Identify which cell holds the provided text, then report its (X, Y) central coordinate. 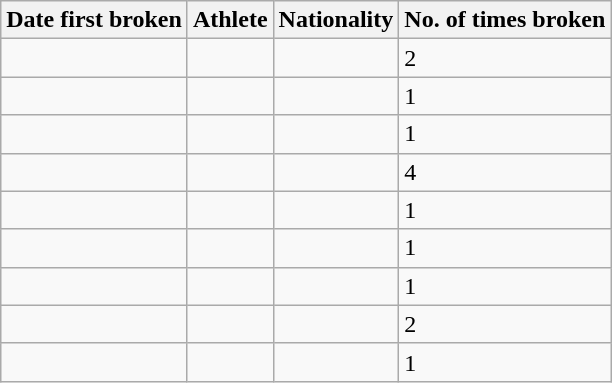
Athlete (230, 20)
No. of times broken (505, 20)
4 (505, 172)
Nationality (336, 20)
Date first broken (94, 20)
